Provide the [X, Y] coordinate of the cell's center where the given text is located.  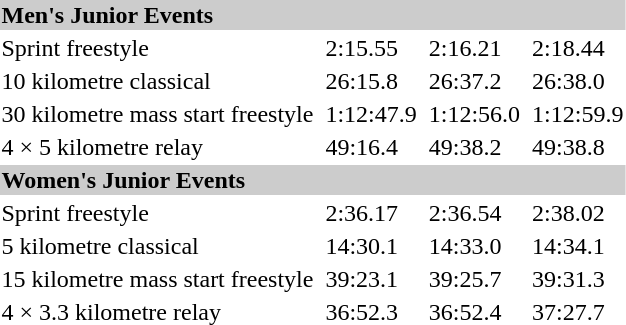
10 kilometre classical [158, 81]
26:38.0 [578, 81]
1:12:59.9 [578, 114]
39:25.7 [474, 279]
2:18.44 [578, 48]
2:36.54 [474, 213]
14:30.1 [371, 246]
49:38.2 [474, 147]
26:15.8 [371, 81]
Women's Junior Events [312, 180]
1:12:47.9 [371, 114]
4 × 5 kilometre relay [158, 147]
2:36.17 [371, 213]
2:16.21 [474, 48]
15 kilometre mass start freestyle [158, 279]
49:38.8 [578, 147]
39:31.3 [578, 279]
30 kilometre mass start freestyle [158, 114]
49:16.4 [371, 147]
14:33.0 [474, 246]
2:38.02 [578, 213]
5 kilometre classical [158, 246]
Men's Junior Events [312, 15]
39:23.1 [371, 279]
2:15.55 [371, 48]
1:12:56.0 [474, 114]
14:34.1 [578, 246]
26:37.2 [474, 81]
